Locate the cell with the specified text and output its [x, y] center coordinate. 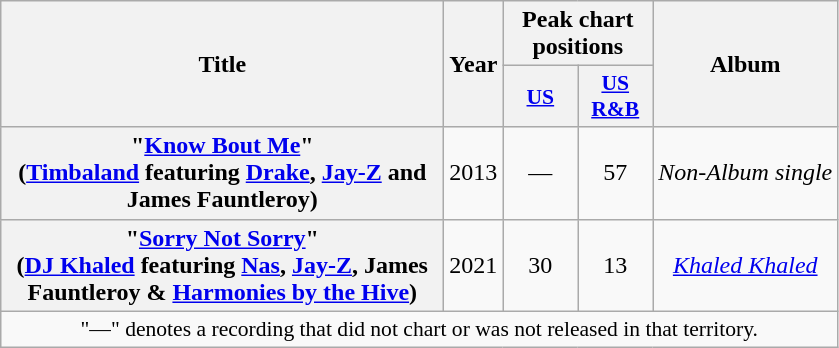
— [540, 173]
Khaled Khaled [746, 265]
Album [746, 64]
57 [616, 173]
Non-Album single [746, 173]
"Know Bout Me"(Timbaland featuring Drake, Jay-Z and James Fauntleroy) [222, 173]
Title [222, 64]
2013 [474, 173]
Year [474, 64]
2021 [474, 265]
30 [540, 265]
USR&B [616, 96]
13 [616, 265]
"Sorry Not Sorry"(DJ Khaled featuring Nas, Jay-Z, James Fauntleroy & Harmonies by the Hive) [222, 265]
Peak chart positions [578, 34]
US [540, 96]
"—" denotes a recording that did not chart or was not released in that territory. [420, 329]
